Provide the (X, Y) coordinate of the cell's center where the given text is located.  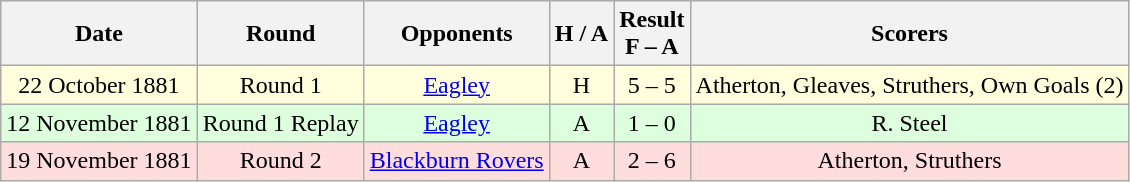
19 November 1881 (99, 161)
Round 2 (280, 161)
2 – 6 (652, 161)
5 – 5 (652, 85)
H / A (581, 34)
Scorers (910, 34)
Round 1 (280, 85)
12 November 1881 (99, 123)
Atherton, Struthers (910, 161)
Round 1 Replay (280, 123)
Blackburn Rovers (456, 161)
Opponents (456, 34)
R. Steel (910, 123)
22 October 1881 (99, 85)
Date (99, 34)
ResultF – A (652, 34)
Round (280, 34)
H (581, 85)
1 – 0 (652, 123)
Atherton, Gleaves, Struthers, Own Goals (2) (910, 85)
